Identify which cell holds the provided text, then report its [X, Y] central coordinate. 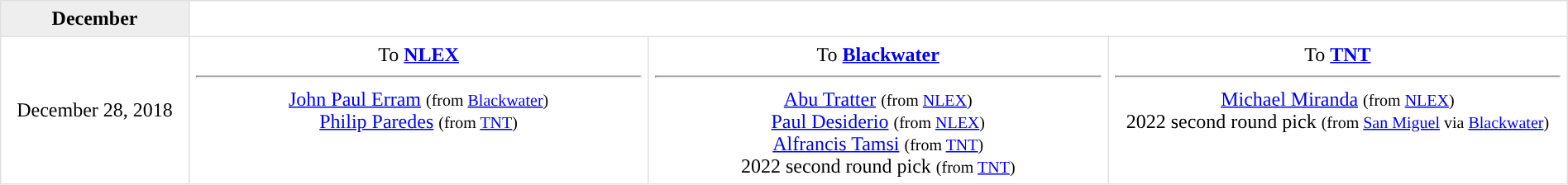
December [95, 19]
To BlackwaterAbu Tratter (from NLEX)Paul Desiderio (from NLEX)Alfrancis Tamsi (from TNT)2022 second round pick (from TNT) [878, 110]
To TNTMichael Miranda (from NLEX)2022 second round pick (from San Miguel via Blackwater) [1338, 110]
To NLEXJohn Paul Erram (from Blackwater)Philip Paredes (from TNT) [418, 110]
December 28, 2018 [95, 110]
